Determine the (X, Y) coordinate at the center of the cell enclosing the given text.  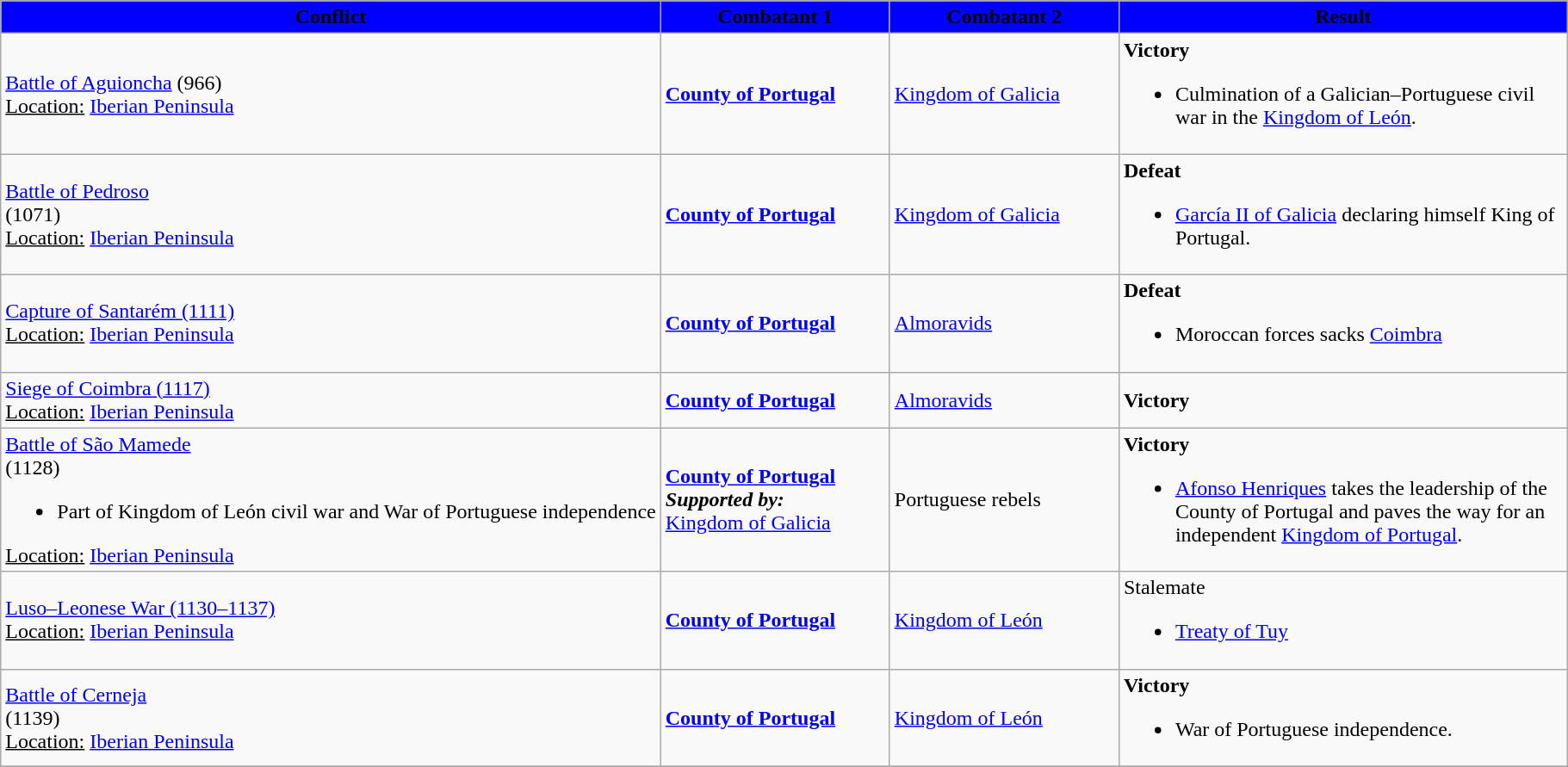
Victory (1343, 399)
Combatant 2 (1004, 17)
Battle of Cerneja(1139)Location: Iberian Peninsula (331, 718)
Combatant 1 (775, 17)
Battle of Pedroso(1071)Location: Iberian Peninsula (331, 214)
VictoryWar of Portuguese independence. (1343, 718)
VictoryAfonso Henriques takes the leadership of the County of Portugal and paves the way for an independent Kingdom of Portugal. (1343, 499)
Conflict (331, 17)
VictoryCulmination of a Galician–Portuguese civil war in the Kingdom of León. (1343, 94)
Luso–Leonese War (1130–1137)Location: Iberian Peninsula (331, 620)
DefeatGarcía II of Galicia declaring himself King of Portugal. (1343, 214)
StalemateTreaty of Tuy (1343, 620)
Battle of Aguioncha (966)Location: Iberian Peninsula (331, 94)
Battle of São Mamede(1128)Part of Kingdom of León civil war and War of Portuguese independenceLocation: Iberian Peninsula (331, 499)
Capture of Santarém (1111)Location: Iberian Peninsula (331, 324)
Result (1343, 17)
DefeatMoroccan forces sacks Coimbra (1343, 324)
Siege of Coimbra (1117)Location: Iberian Peninsula (331, 399)
Portuguese rebels (1004, 499)
County of PortugalSupported by: Kingdom of Galicia (775, 499)
